Provide the [x, y] coordinate of the cell's center where the given text is located.  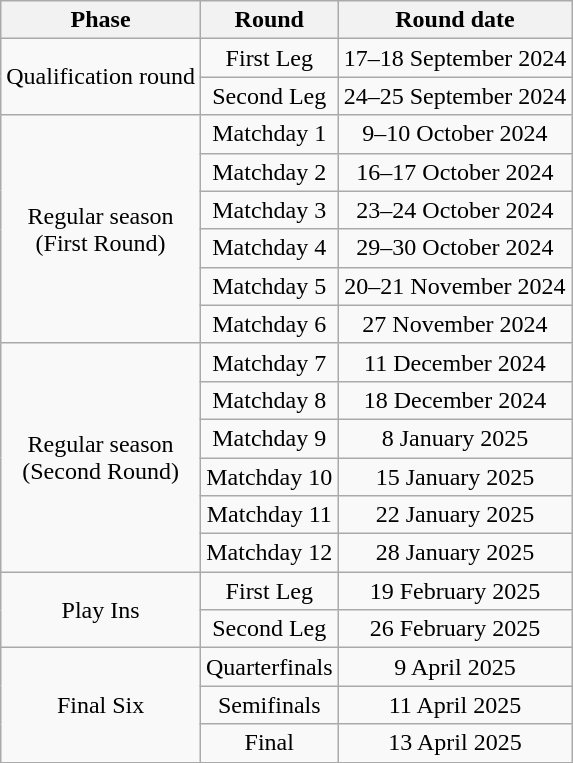
28 January 2025 [455, 553]
Regular season(First Round) [101, 229]
Final [269, 743]
Matchday 11 [269, 515]
15 January 2025 [455, 477]
23–24 October 2024 [455, 210]
Matchday 5 [269, 286]
Round [269, 20]
Round date [455, 20]
18 December 2024 [455, 400]
20–21 November 2024 [455, 286]
22 January 2025 [455, 515]
Matchday 2 [269, 172]
9–10 October 2024 [455, 134]
Qualification round [101, 77]
27 November 2024 [455, 324]
Matchday 10 [269, 477]
Matchday 7 [269, 362]
Quarterfinals [269, 667]
Regular season(Second Round) [101, 457]
Matchday 8 [269, 400]
19 February 2025 [455, 591]
11 December 2024 [455, 362]
Matchday 12 [269, 553]
Play Ins [101, 610]
Semifinals [269, 705]
8 January 2025 [455, 438]
13 April 2025 [455, 743]
Matchday 3 [269, 210]
Matchday 6 [269, 324]
17–18 September 2024 [455, 58]
16–17 October 2024 [455, 172]
24–25 September 2024 [455, 96]
Matchday 9 [269, 438]
Final Six [101, 705]
Matchday 4 [269, 248]
Matchday 1 [269, 134]
11 April 2025 [455, 705]
9 April 2025 [455, 667]
26 February 2025 [455, 629]
29–30 October 2024 [455, 248]
Phase [101, 20]
